For the text-containing cell, return its midpoint in [X, Y] coordinate format. 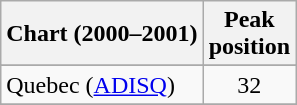
32 [249, 85]
Quebec (ADISQ) [102, 85]
Peakposition [249, 34]
Chart (2000–2001) [102, 34]
